Output the (x, y) coordinate of the center of the cell containing the given text.  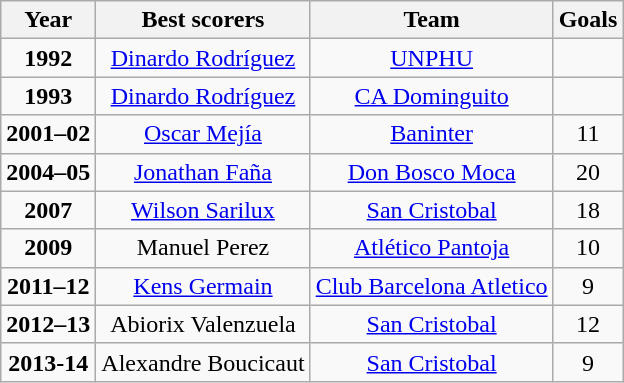
Baninter (432, 134)
2007 (48, 210)
2012–13 (48, 324)
Alexandre Boucicaut (203, 362)
Don Bosco Moca (432, 172)
Abiorix Valenzuela (203, 324)
Wilson Sarilux (203, 210)
2009 (48, 248)
Oscar Mejía (203, 134)
CA Dominguito (432, 96)
12 (588, 324)
20 (588, 172)
1992 (48, 58)
Best scorers (203, 20)
Club Barcelona Atletico (432, 286)
1993 (48, 96)
Team (432, 20)
Kens Germain (203, 286)
2004–05 (48, 172)
2001–02 (48, 134)
UNPHU (432, 58)
2011–12 (48, 286)
2013-14 (48, 362)
Manuel Perez (203, 248)
Goals (588, 20)
Jonathan Faña (203, 172)
18 (588, 210)
10 (588, 248)
Year (48, 20)
11 (588, 134)
Atlético Pantoja (432, 248)
